Output the (x, y) coordinate of the center of the cell containing the given text.  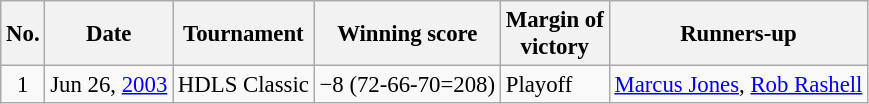
Tournament (244, 34)
Marcus Jones, Rob Rashell (738, 85)
Date (109, 34)
1 (23, 85)
Playoff (554, 85)
No. (23, 34)
Winning score (407, 34)
Runners-up (738, 34)
Margin ofvictory (554, 34)
Jun 26, 2003 (109, 85)
HDLS Classic (244, 85)
−8 (72-66-70=208) (407, 85)
